From the cell containing the given text, extract its center point as [x, y] coordinate. 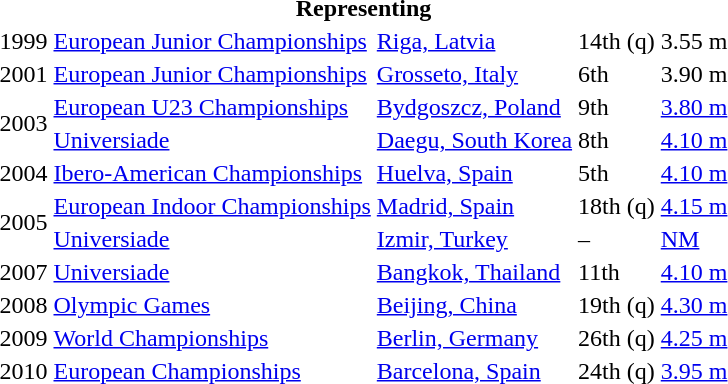
Ibero-American Championships [212, 173]
European U23 Championships [212, 107]
11th [617, 272]
– [617, 239]
26th (q) [617, 338]
14th (q) [617, 41]
Daegu, South Korea [474, 140]
Riga, Latvia [474, 41]
6th [617, 74]
European Indoor Championships [212, 206]
18th (q) [617, 206]
Olympic Games [212, 305]
Berlin, Germany [474, 338]
Beijing, China [474, 305]
Grosseto, Italy [474, 74]
Izmir, Turkey [474, 239]
Bydgoszcz, Poland [474, 107]
Madrid, Spain [474, 206]
5th [617, 173]
Bangkok, Thailand [474, 272]
World Championships [212, 338]
Huelva, Spain [474, 173]
19th (q) [617, 305]
9th [617, 107]
8th [617, 140]
